Provide the [X, Y] coordinate of the cell's center where the given text is located.  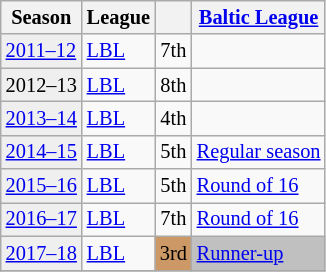
2012–13 [42, 85]
2016–17 [42, 219]
2017–18 [42, 253]
2013–14 [42, 118]
3rd [174, 253]
Runner-up [259, 253]
Regular season [259, 152]
2014–15 [42, 152]
4th [174, 118]
2011–12 [42, 51]
League [118, 17]
Baltic League [259, 17]
8th [174, 85]
2015–16 [42, 186]
Season [42, 17]
